Find where the given text appears and provide that cell's center as [X, Y] coordinate. 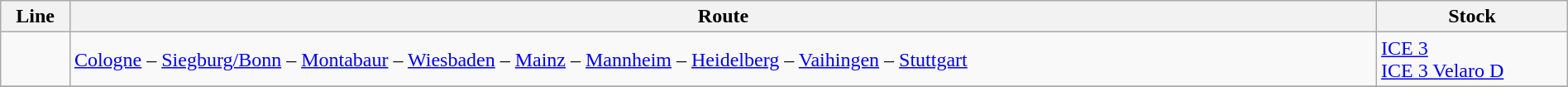
Cologne – Siegburg/Bonn – Montabaur – Wiesbaden – Mainz – Mannheim – Heidelberg – Vaihingen – Stuttgart [723, 60]
Stock [1472, 17]
Line [36, 17]
ICE 3ICE 3 Velaro D [1472, 60]
Route [723, 17]
